Provide the (x, y) coordinate of the cell's center where the given text is located.  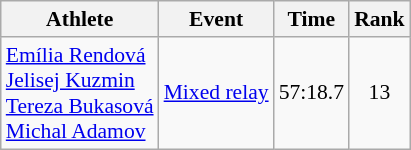
Mixed relay (216, 93)
Emília RendováJelisej KuzminTereza BukasováMichal Adamov (80, 93)
Rank (380, 19)
57:18.7 (312, 93)
Time (312, 19)
13 (380, 93)
Event (216, 19)
Athlete (80, 19)
